For the text-containing cell, return its midpoint in [x, y] coordinate format. 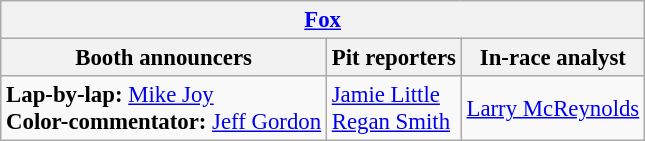
Jamie LittleRegan Smith [394, 108]
Larry McReynolds [552, 108]
Booth announcers [164, 58]
Pit reporters [394, 58]
Lap-by-lap: Mike JoyColor-commentator: Jeff Gordon [164, 108]
In-race analyst [552, 58]
Fox [323, 20]
